Find where the given text appears and provide that cell's center as (x, y) coordinate. 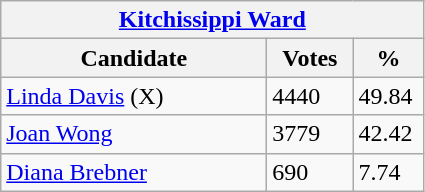
Diana Brebner (134, 172)
Joan Wong (134, 134)
4440 (310, 96)
Votes (310, 58)
690 (310, 172)
Linda Davis (X) (134, 96)
% (388, 58)
42.42 (388, 134)
3779 (310, 134)
Kitchissippi Ward (212, 20)
Candidate (134, 58)
49.84 (388, 96)
7.74 (388, 172)
